Provide the (X, Y) coordinate of the cell's center where the given text is located.  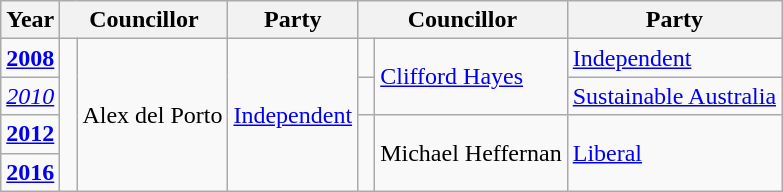
2016 (30, 172)
Sustainable Australia (674, 96)
2012 (30, 134)
Year (30, 20)
Clifford Hayes (472, 77)
2010 (30, 96)
2008 (30, 58)
Liberal (674, 153)
Michael Heffernan (472, 153)
Alex del Porto (152, 115)
